Pinpoint the cell where the given text exists, returning its [X, Y] midpoint coordinate. 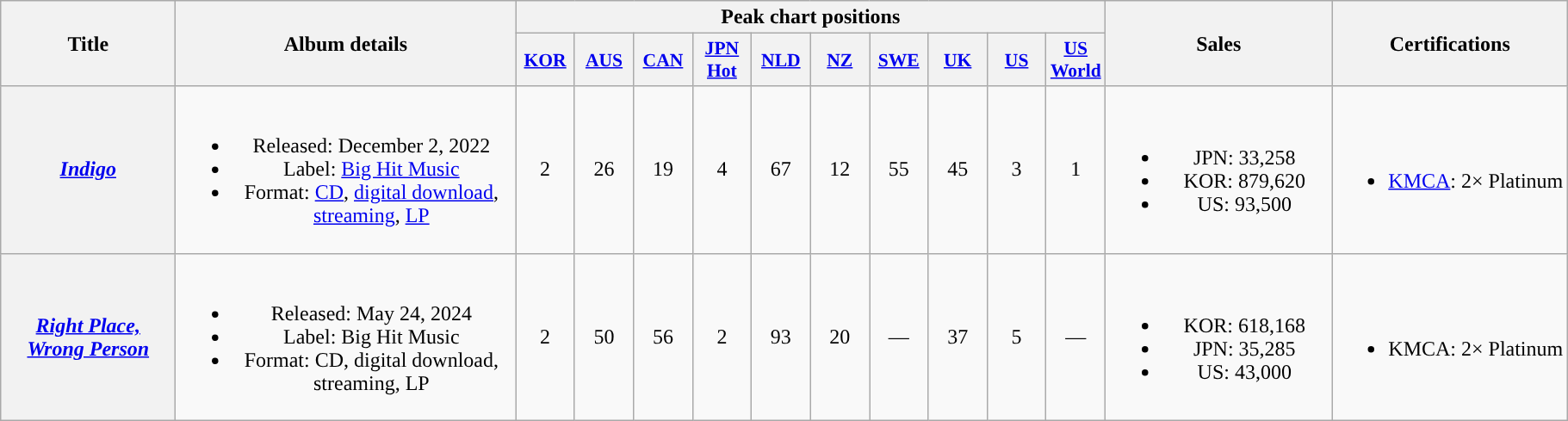
Released: December 2, 2022Label: Big Hit MusicFormat: CD, digital download, streaming, LP [346, 170]
NZ [840, 60]
US [1016, 60]
37 [958, 337]
20 [840, 337]
Right Place, Wrong Person [88, 337]
Peak chart positions [811, 17]
12 [840, 170]
Indigo [88, 170]
Album details [346, 43]
56 [663, 337]
Title [88, 43]
KOR: 618,168JPN: 35,285US: 43,000 [1219, 337]
Sales [1219, 43]
UK [958, 60]
Released: May 24, 2024Label: Big Hit MusicFormat: CD, digital download, streaming, LP [346, 337]
45 [958, 170]
67 [781, 170]
4 [722, 170]
NLD [781, 60]
KOR [545, 60]
93 [781, 337]
1 [1076, 170]
50 [604, 337]
3 [1016, 170]
JPN: 33,258KOR: 879,620US: 93,500 [1219, 170]
USWorld [1076, 60]
5 [1016, 337]
55 [899, 170]
19 [663, 170]
JPNHot [722, 60]
SWE [899, 60]
26 [604, 170]
Certifications [1450, 43]
CAN [663, 60]
AUS [604, 60]
